Determine the [x, y] coordinate at the center of the cell enclosing the given text.  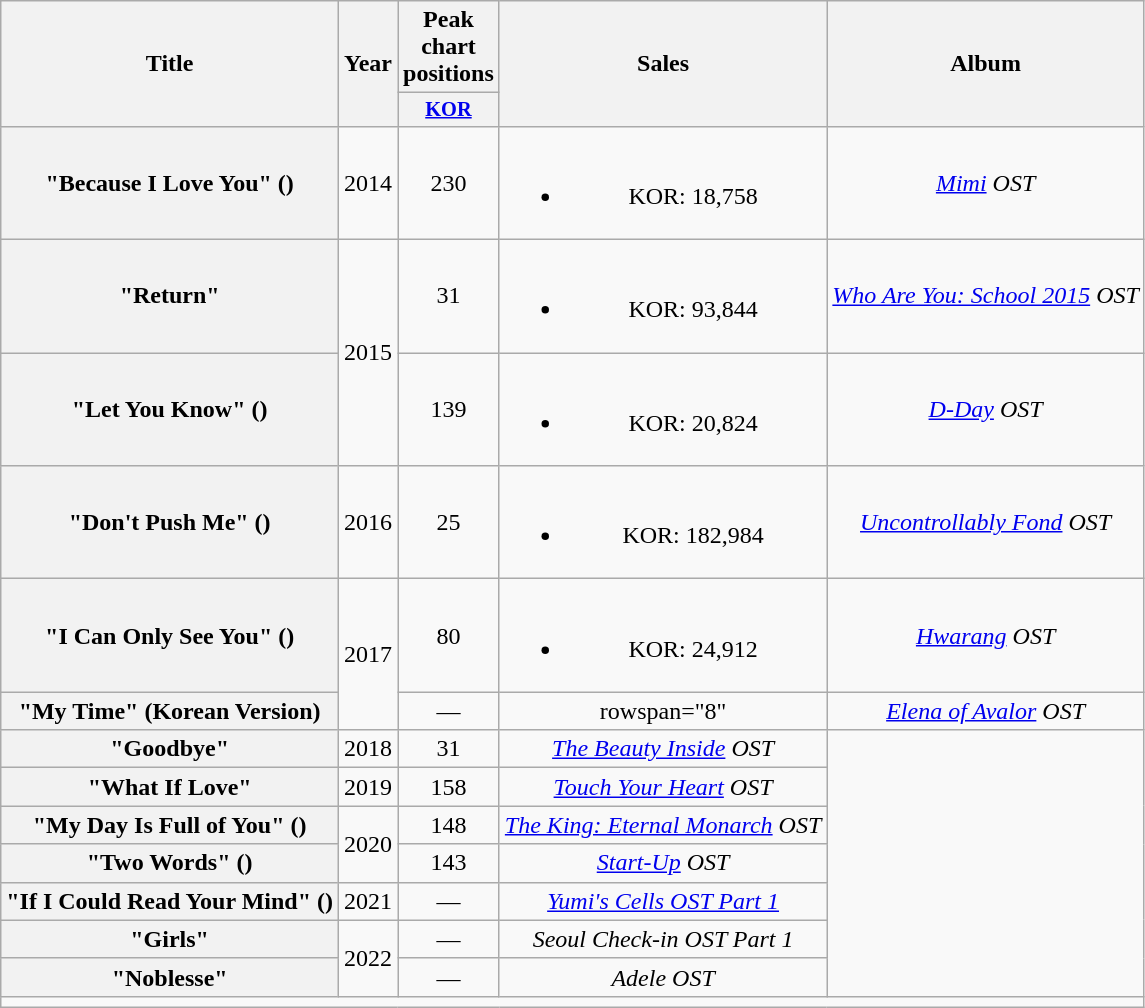
143 [449, 863]
"Don't Push Me" () [170, 522]
Yumi's Cells OST Part 1 [662, 901]
KOR [449, 110]
KOR: 182,984 [662, 522]
Elena of Avalor OST [986, 711]
230 [449, 182]
D-Day OST [986, 410]
Seoul Check-in OST Part 1 [662, 939]
2015 [368, 353]
"Let You Know" () [170, 410]
Title [170, 64]
KOR: 24,912 [662, 636]
KOR: 18,758 [662, 182]
2019 [368, 787]
139 [449, 410]
158 [449, 787]
"My Time" (Korean Version) [170, 711]
"What If Love" [170, 787]
"If I Could Read Your Mind" () [170, 901]
Album [986, 64]
Peak chartpositions [449, 47]
The Beauty Inside OST [662, 749]
"Girls" [170, 939]
2022 [368, 958]
148 [449, 825]
"Because I Love You" () [170, 182]
Mimi OST [986, 182]
2020 [368, 844]
Who Are You: School 2015 OST [986, 296]
Uncontrollably Fond OST [986, 522]
Sales [662, 64]
Hwarang OST [986, 636]
80 [449, 636]
2016 [368, 522]
Year [368, 64]
Start-Up OST [662, 863]
2021 [368, 901]
"Two Words" () [170, 863]
25 [449, 522]
"My Day Is Full of You" () [170, 825]
"Return" [170, 296]
"Noblesse" [170, 977]
2017 [368, 654]
"I Can Only See You" () [170, 636]
rowspan="8" [662, 711]
The King: Eternal Monarch OST [662, 825]
2018 [368, 749]
"Goodbye" [170, 749]
KOR: 20,824 [662, 410]
Touch Your Heart OST [662, 787]
Adele OST [662, 977]
2014 [368, 182]
KOR: 93,844 [662, 296]
